Capture the cell that displays the provided text and extract its (X, Y) central coordinate. 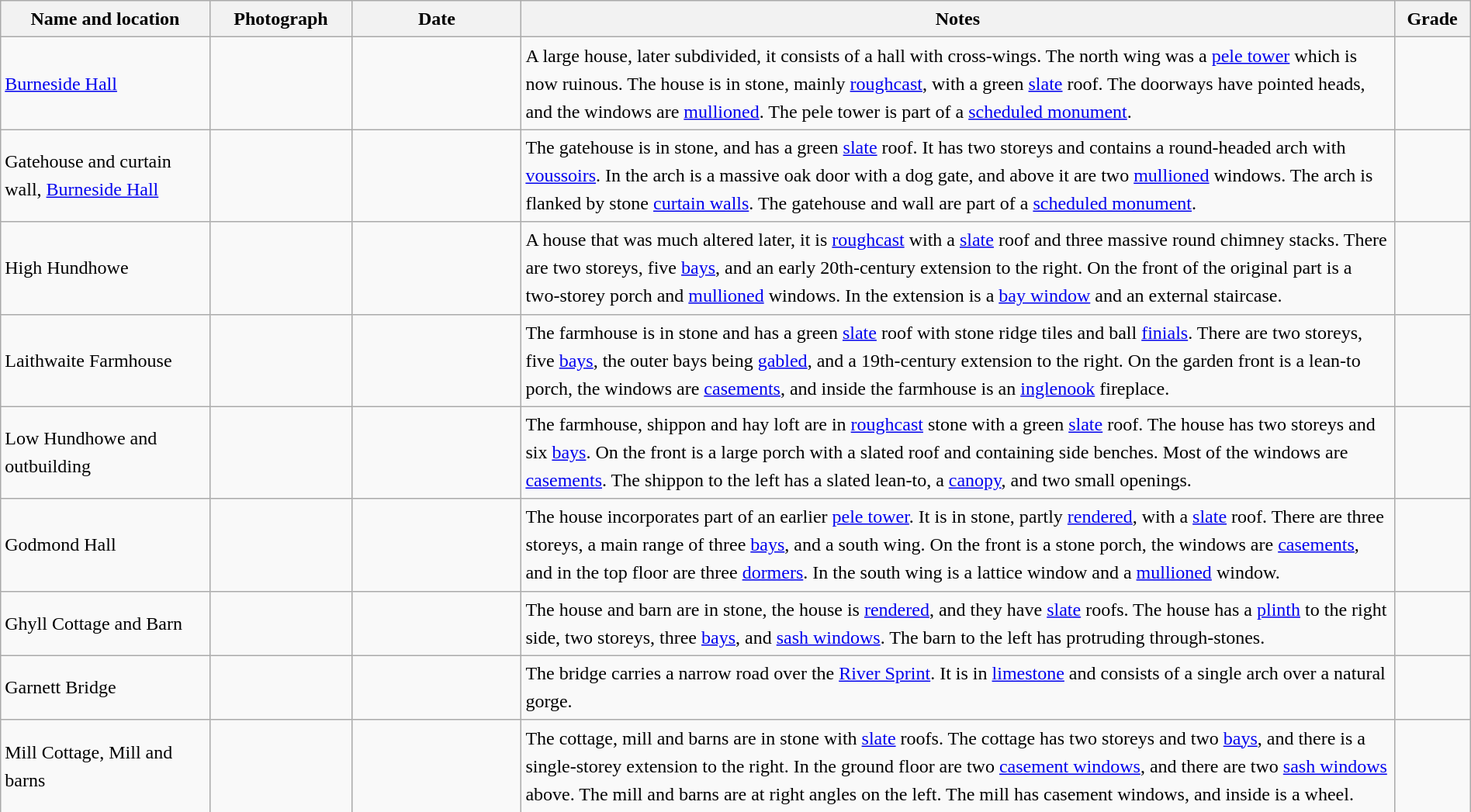
Mill Cottage, Mill and barns (106, 766)
Godmond Hall (106, 544)
Date (437, 19)
Notes (957, 19)
Name and location (106, 19)
Laithwaite Farmhouse (106, 360)
High Hundhowe (106, 268)
Gatehouse and curtain wall, Burneside Hall (106, 175)
Burneside Hall (106, 84)
Ghyll Cottage and Barn (106, 624)
Garnett Bridge (106, 687)
The bridge carries a narrow road over the River Sprint. It is in limestone and consists of a single arch over a natural gorge. (957, 687)
Grade (1432, 19)
Low Hundhowe and outbuilding (106, 453)
Photograph (281, 19)
